Capture the cell that displays the provided text and extract its [X, Y] central coordinate. 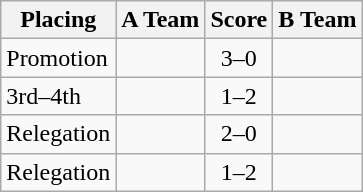
B Team [318, 20]
Promotion [58, 58]
A Team [160, 20]
2–0 [239, 134]
Score [239, 20]
3rd–4th [58, 96]
Placing [58, 20]
3–0 [239, 58]
